From the cell containing the given text, extract its center point as (X, Y) coordinate. 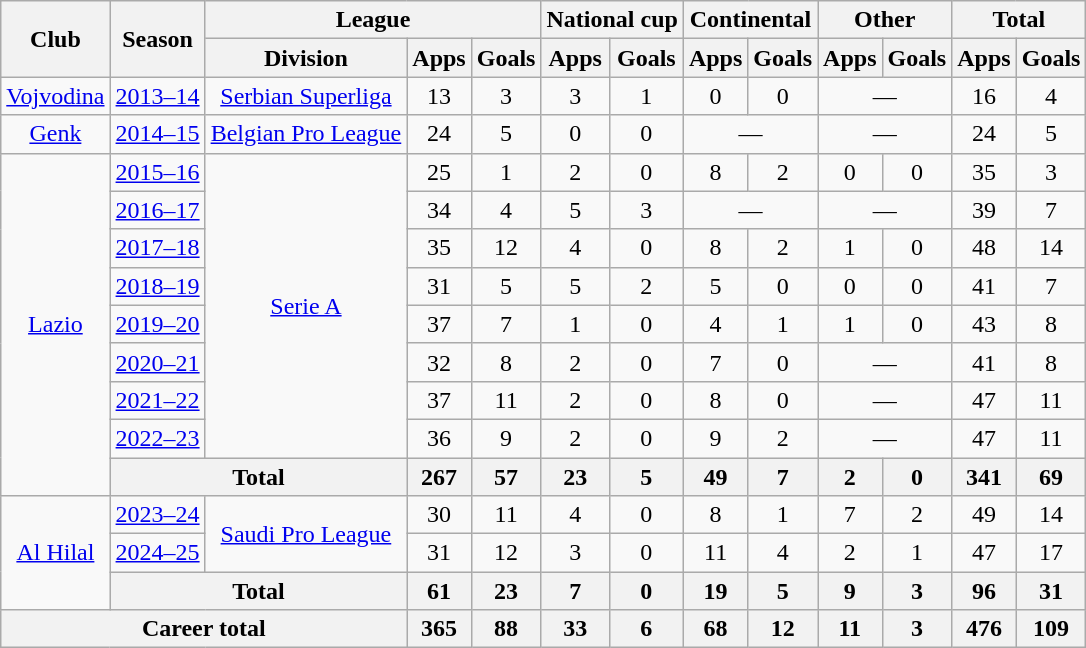
2022–23 (158, 438)
68 (715, 629)
30 (439, 515)
2019–20 (158, 324)
13 (439, 96)
6 (646, 629)
2023–24 (158, 515)
32 (439, 362)
2014–15 (158, 134)
34 (439, 210)
39 (984, 210)
Serbian Superliga (306, 96)
2017–18 (158, 248)
Other (885, 20)
Continental (750, 20)
Vojvodina (56, 96)
17 (1051, 553)
Serie A (306, 305)
2021–22 (158, 400)
Saudi Pro League (306, 534)
96 (984, 591)
National cup (612, 20)
Al Hilal (56, 553)
16 (984, 96)
33 (575, 629)
476 (984, 629)
267 (439, 477)
2020–21 (158, 362)
25 (439, 172)
43 (984, 324)
36 (439, 438)
League (373, 20)
48 (984, 248)
Club (56, 39)
69 (1051, 477)
19 (715, 591)
2018–19 (158, 286)
341 (984, 477)
Career total (204, 629)
Lazio (56, 324)
61 (439, 591)
Division (306, 58)
Genk (56, 134)
88 (506, 629)
57 (506, 477)
109 (1051, 629)
Season (158, 39)
365 (439, 629)
2013–14 (158, 96)
2024–25 (158, 553)
2016–17 (158, 210)
2015–16 (158, 172)
Belgian Pro League (306, 134)
